Find where the given text appears and provide that cell's center as [x, y] coordinate. 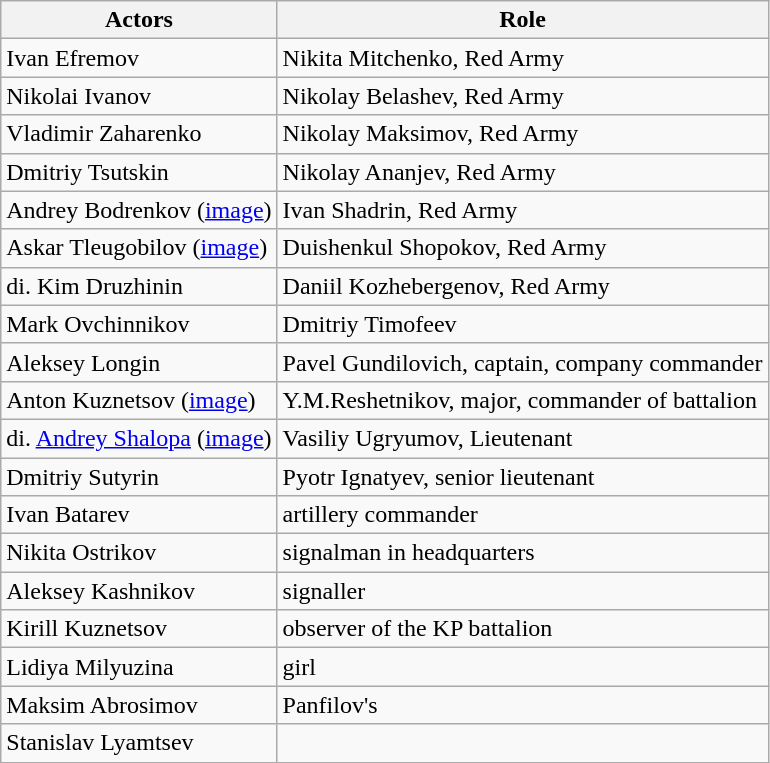
Role [522, 20]
Pyotr Ignatyev, senior lieutenant [522, 477]
di. Kim Druzhinin [139, 286]
Maksim Abrosimov [139, 705]
Nikolay Belashev, Red Army [522, 96]
Lidiya Milyuzina [139, 667]
Pavel Gundilovich, captain, company commander [522, 362]
Panfilov's [522, 705]
Ivan Batarev [139, 515]
girl [522, 667]
Daniil Kozhebergenov, Red Army [522, 286]
Mark Ovchinnikov [139, 324]
Nikita Ostrikov [139, 553]
Ivan Efremov [139, 58]
Ivan Shadrin, Red Army [522, 210]
Vladimir Zaharenko [139, 134]
artillery commander [522, 515]
Askar Tleugobilov (image) [139, 248]
Kirill Kuznetsov [139, 629]
Y.M.Reshetnikov, major, commander of battalion [522, 400]
Anton Kuznetsov (image) [139, 400]
Actors [139, 20]
Dmitriy Sutyrin [139, 477]
di. Andrey Shalopa (image) [139, 438]
Dmitriy Tsutskin [139, 172]
Andrey Bodrenkov (image) [139, 210]
Nikolay Ananjev, Red Army [522, 172]
Nikita Mitchenko, Red Army [522, 58]
Vasiliy Ugryumov, Lieutenant [522, 438]
observer of the KP battalion [522, 629]
signaller [522, 591]
Nikolay Maksimov, Red Army [522, 134]
Aleksey Longin [139, 362]
Duishenkul Shopokov, Red Army [522, 248]
Aleksey Kashnikov [139, 591]
Dmitriy Timofeev [522, 324]
signalman in headquarters [522, 553]
Stanislav Lyamtsev [139, 743]
Nikolai Ivanov [139, 96]
